Identify which cell holds the provided text, then report its [x, y] central coordinate. 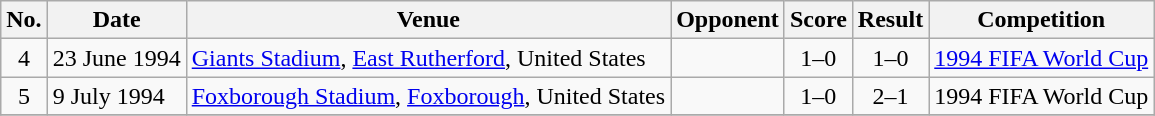
Foxborough Stadium, Foxborough, United States [428, 96]
Result [890, 20]
No. [24, 20]
23 June 1994 [116, 58]
Date [116, 20]
Giants Stadium, East Rutherford, United States [428, 58]
Competition [1042, 20]
9 July 1994 [116, 96]
Score [818, 20]
5 [24, 96]
4 [24, 58]
Opponent [728, 20]
2–1 [890, 96]
Venue [428, 20]
